From the cell containing the given text, extract its center point as [x, y] coordinate. 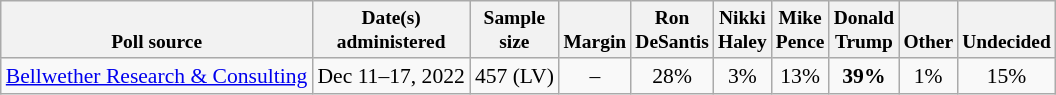
RonDeSantis [672, 30]
15% [1007, 76]
DonaldTrump [864, 30]
Poll source [157, 30]
MikePence [800, 30]
Samplesize [514, 30]
13% [800, 76]
39% [864, 76]
28% [672, 76]
Date(s)administered [390, 30]
Other [928, 30]
457 (LV) [514, 76]
Dec 11–17, 2022 [390, 76]
Undecided [1007, 30]
Bellwether Research & Consulting [157, 76]
1% [928, 76]
– [595, 76]
3% [742, 76]
Margin [595, 30]
NikkiHaley [742, 30]
